Scan for the cell matching the given text and deliver its (x, y) coordinate at center. 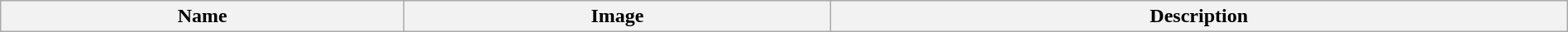
Description (1199, 16)
Name (203, 16)
Image (617, 16)
